Search for the cell housing the specified text and yield its [x, y] center coordinate. 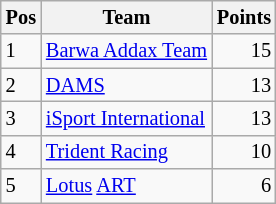
3 [21, 118]
2 [21, 85]
4 [21, 152]
Pos [21, 17]
Team [126, 17]
15 [244, 51]
1 [21, 51]
6 [244, 186]
5 [21, 186]
10 [244, 152]
Barwa Addax Team [126, 51]
iSport International [126, 118]
DAMS [126, 85]
Lotus ART [126, 186]
Trident Racing [126, 152]
Points [244, 17]
